From the cell containing the given text, extract its center point as [X, Y] coordinate. 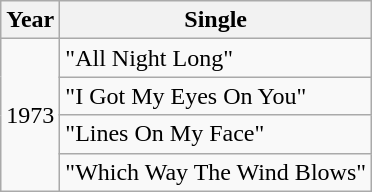
Year [30, 20]
1973 [30, 115]
"Which Way The Wind Blows" [216, 172]
"Lines On My Face" [216, 134]
Single [216, 20]
"All Night Long" [216, 58]
"I Got My Eyes On You" [216, 96]
